For the text-containing cell, return its midpoint in (x, y) coordinate format. 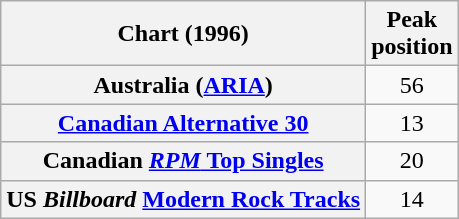
14 (412, 199)
Peakposition (412, 34)
Canadian RPM Top Singles (184, 161)
US Billboard Modern Rock Tracks (184, 199)
13 (412, 123)
Australia (ARIA) (184, 85)
Canadian Alternative 30 (184, 123)
56 (412, 85)
20 (412, 161)
Chart (1996) (184, 34)
